For the text-containing cell, return its midpoint in (x, y) coordinate format. 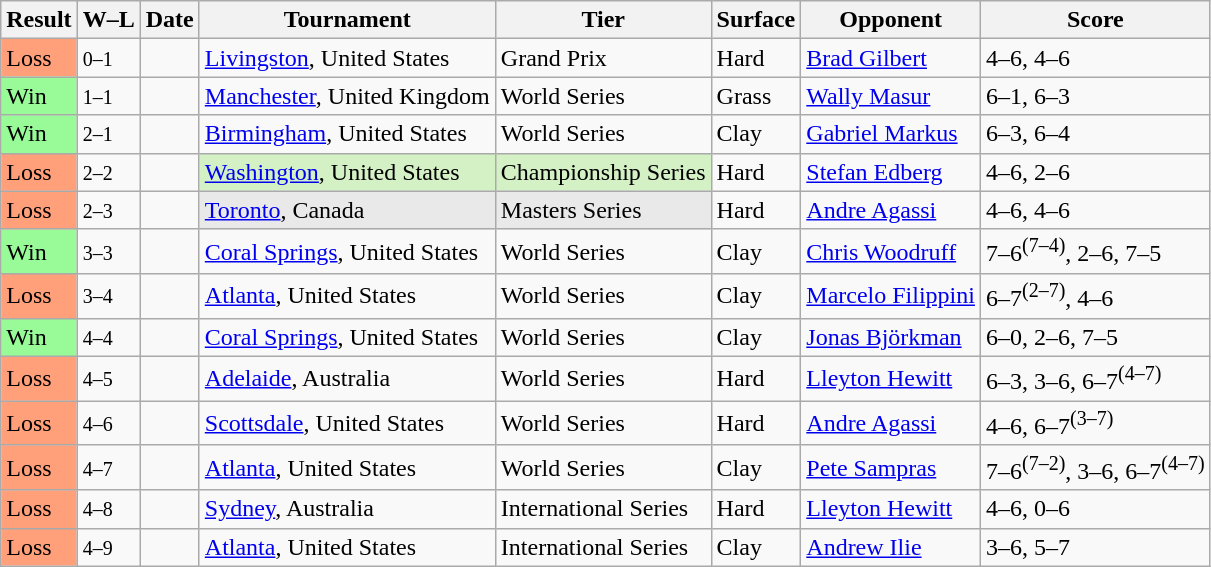
Washington, United States (347, 172)
Opponent (891, 20)
Birmingham, United States (347, 134)
6–7(2–7), 4–6 (1095, 296)
Brad Gilbert (891, 58)
Score (1095, 20)
4–6, 6–7(3–7) (1095, 424)
W–L (108, 20)
Masters Series (603, 210)
Scottsdale, United States (347, 424)
7–6(7–4), 2–6, 7–5 (1095, 252)
Grass (756, 96)
4–6 (108, 424)
7–6(7–2), 3–6, 6–7(4–7) (1095, 468)
4–5 (108, 378)
4–6, 0–6 (1095, 509)
4–8 (108, 509)
4–4 (108, 337)
Result (39, 20)
Manchester, United Kingdom (347, 96)
Pete Sampras (891, 468)
0–1 (108, 58)
4–9 (108, 547)
Date (170, 20)
Chris Woodruff (891, 252)
6–1, 6–3 (1095, 96)
Adelaide, Australia (347, 378)
6–3, 6–4 (1095, 134)
Sydney, Australia (347, 509)
2–2 (108, 172)
6–0, 2–6, 7–5 (1095, 337)
Championship Series (603, 172)
4–6, 2–6 (1095, 172)
Tournament (347, 20)
Grand Prix (603, 58)
Jonas Björkman (891, 337)
2–1 (108, 134)
Surface (756, 20)
6–3, 3–6, 6–7(4–7) (1095, 378)
3–6, 5–7 (1095, 547)
Toronto, Canada (347, 210)
3–3 (108, 252)
Livingston, United States (347, 58)
2–3 (108, 210)
Stefan Edberg (891, 172)
3–4 (108, 296)
4–7 (108, 468)
Andrew Ilie (891, 547)
Tier (603, 20)
1–1 (108, 96)
Gabriel Markus (891, 134)
Wally Masur (891, 96)
Marcelo Filippini (891, 296)
